For the text-containing cell, return its midpoint in [x, y] coordinate format. 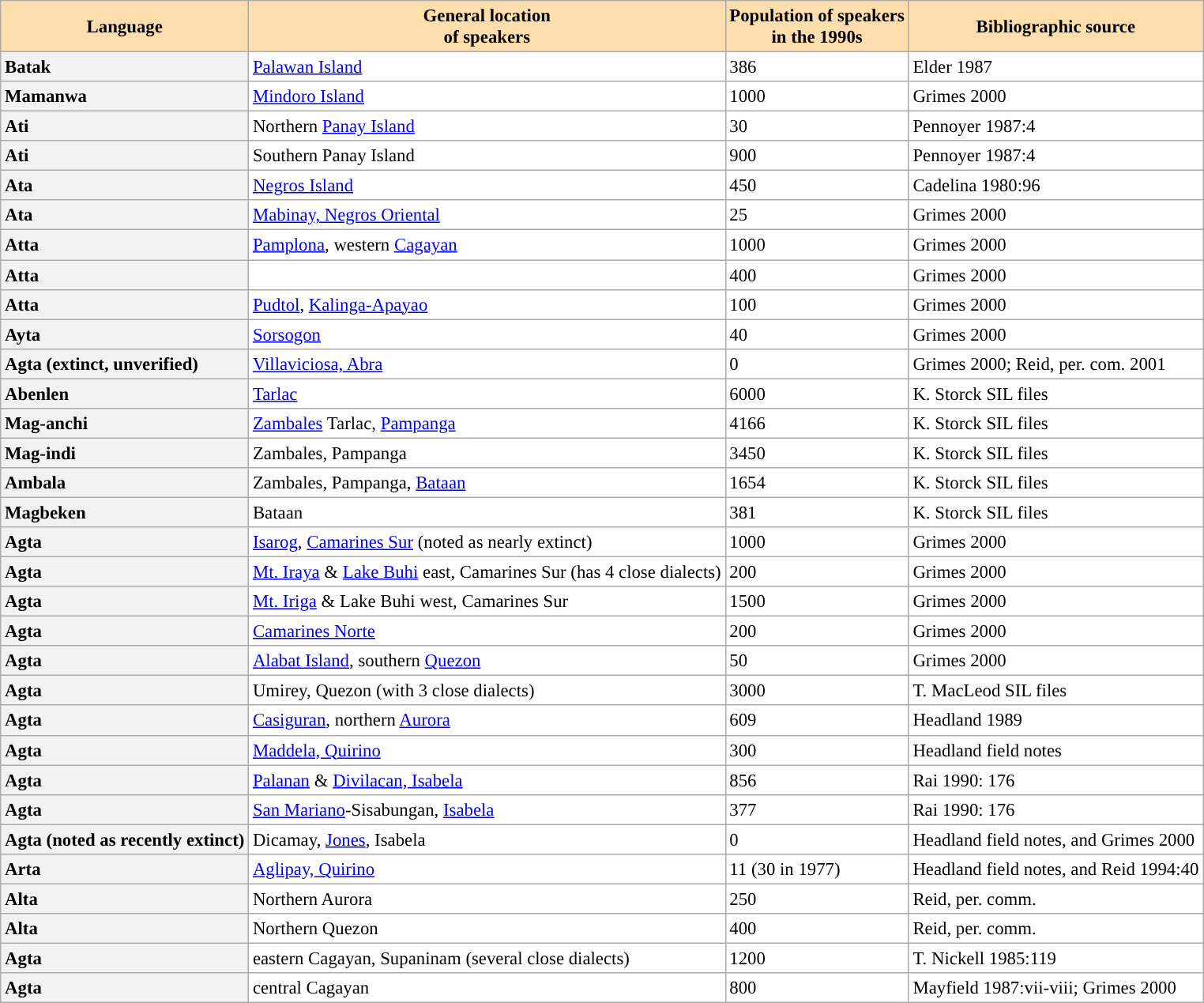
Sorsogon [487, 334]
381 [817, 512]
Mamanwa [125, 96]
30 [817, 126]
50 [817, 661]
Maddela, Quirino [487, 750]
San Mariano-Sisabungan, Isabela [487, 809]
Elder 1987 [1055, 67]
1200 [817, 958]
Headland field notes, and Grimes 2000 [1055, 839]
Ayta [125, 334]
Northern Aurora [487, 899]
Mayfield 1987:vii-viii; Grimes 2000 [1055, 988]
Population of speakersin the 1990s [817, 27]
Batak [125, 67]
Cadelina 1980:96 [1055, 186]
450 [817, 186]
856 [817, 780]
Mabinay, Negros Oriental [487, 216]
Bataan [487, 512]
25 [817, 216]
Bibliographic source [1055, 27]
609 [817, 721]
central Cagayan [487, 988]
Camarines Norte [487, 632]
Palawan Island [487, 67]
Aglipay, Quirino [487, 869]
Pamplona, western Cagayan [487, 245]
Southern Panay Island [487, 156]
Dicamay, Jones, Isabela [487, 839]
T. MacLeod SIL files [1055, 691]
Mindoro Island [487, 96]
Northern Quezon [487, 929]
Casiguran, northern Aurora [487, 721]
Pudtol, Kalinga-Apayao [487, 304]
Zambales, Pampanga [487, 453]
100 [817, 304]
11 (30 in 1977) [817, 869]
Alabat Island, southern Quezon [487, 661]
300 [817, 750]
Mag-indi [125, 453]
4166 [817, 424]
Mt. Iriga & Lake Buhi west, Camarines Sur [487, 601]
General locationof speakers [487, 27]
1500 [817, 601]
Headland field notes [1055, 750]
Villaviciosa, Abra [487, 364]
Agta (noted as recently extinct) [125, 839]
Grimes 2000; Reid, per. com. 2001 [1055, 364]
Isarog, Camarines Sur (noted as nearly extinct) [487, 542]
Magbeken [125, 512]
Zambales, Pampanga, Bataan [487, 483]
Agta (extinct, unverified) [125, 364]
Negros Island [487, 186]
Northern Panay Island [487, 126]
377 [817, 809]
6000 [817, 394]
386 [817, 67]
Mt. Iraya & Lake Buhi east, Camarines Sur (has 4 close dialects) [487, 572]
Abenlen [125, 394]
Language [125, 27]
Tarlac [487, 394]
900 [817, 156]
eastern Cagayan, Supaninam (several close dialects) [487, 958]
Palanan & Divilacan, Isabela [487, 780]
Arta [125, 869]
3450 [817, 453]
Mag-anchi [125, 424]
Ambala [125, 483]
250 [817, 899]
Headland field notes, and Reid 1994:40 [1055, 869]
1654 [817, 483]
Zambales Tarlac, Pampanga [487, 424]
3000 [817, 691]
T. Nickell 1985:119 [1055, 958]
Umirey, Quezon (with 3 close dialects) [487, 691]
40 [817, 334]
Headland 1989 [1055, 721]
800 [817, 988]
